Scan for the cell matching the given text and deliver its [x, y] coordinate at center. 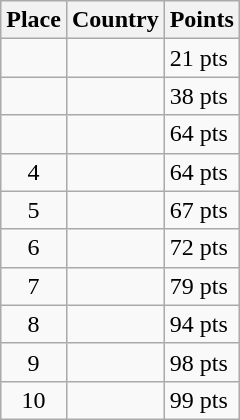
9 [34, 362]
5 [34, 210]
98 pts [202, 362]
Place [34, 20]
38 pts [202, 96]
Country [115, 20]
21 pts [202, 58]
7 [34, 286]
67 pts [202, 210]
8 [34, 324]
99 pts [202, 400]
79 pts [202, 286]
6 [34, 248]
94 pts [202, 324]
10 [34, 400]
4 [34, 172]
Points [202, 20]
72 pts [202, 248]
